Scan for the cell matching the given text and deliver its [X, Y] coordinate at center. 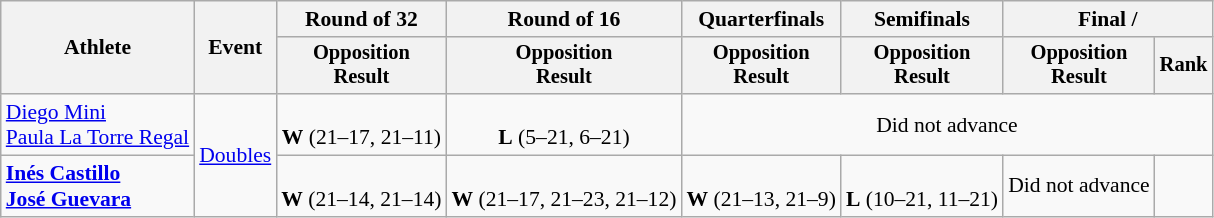
Inés CastilloJosé Guevara [98, 186]
Semifinals [922, 19]
L (5–21, 6–21) [564, 124]
Quarterfinals [760, 19]
Final / [1108, 19]
Doubles [235, 155]
Rank [1184, 66]
W (21–13, 21–9) [760, 186]
W (21–17, 21–11) [361, 124]
Athlete [98, 48]
W (21–17, 21–23, 21–12) [564, 186]
Event [235, 48]
W (21–14, 21–14) [361, 186]
Round of 32 [361, 19]
L (10–21, 11–21) [922, 186]
Diego MiniPaula La Torre Regal [98, 124]
Round of 16 [564, 19]
